Search for the cell housing the specified text and yield its [x, y] center coordinate. 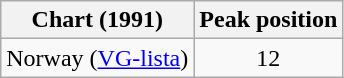
12 [268, 58]
Norway (VG-lista) [98, 58]
Chart (1991) [98, 20]
Peak position [268, 20]
